Determine the (X, Y) coordinate at the center of the cell enclosing the given text.  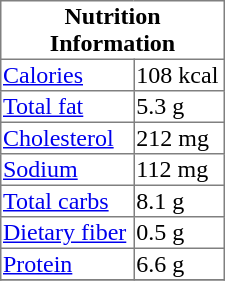
6.6 g (179, 264)
5.3 g (179, 107)
Total carbs (68, 201)
112 mg (179, 170)
Sodium (68, 170)
108 kcal (179, 75)
212 mg (179, 138)
8.1 g (179, 201)
Dietary fiber (68, 233)
Cholesterol (68, 138)
Protein (68, 264)
Total fat (68, 107)
0.5 g (179, 233)
Nutrition Information (113, 30)
Calories (68, 75)
